From the cell containing the given text, extract its center point as [X, Y] coordinate. 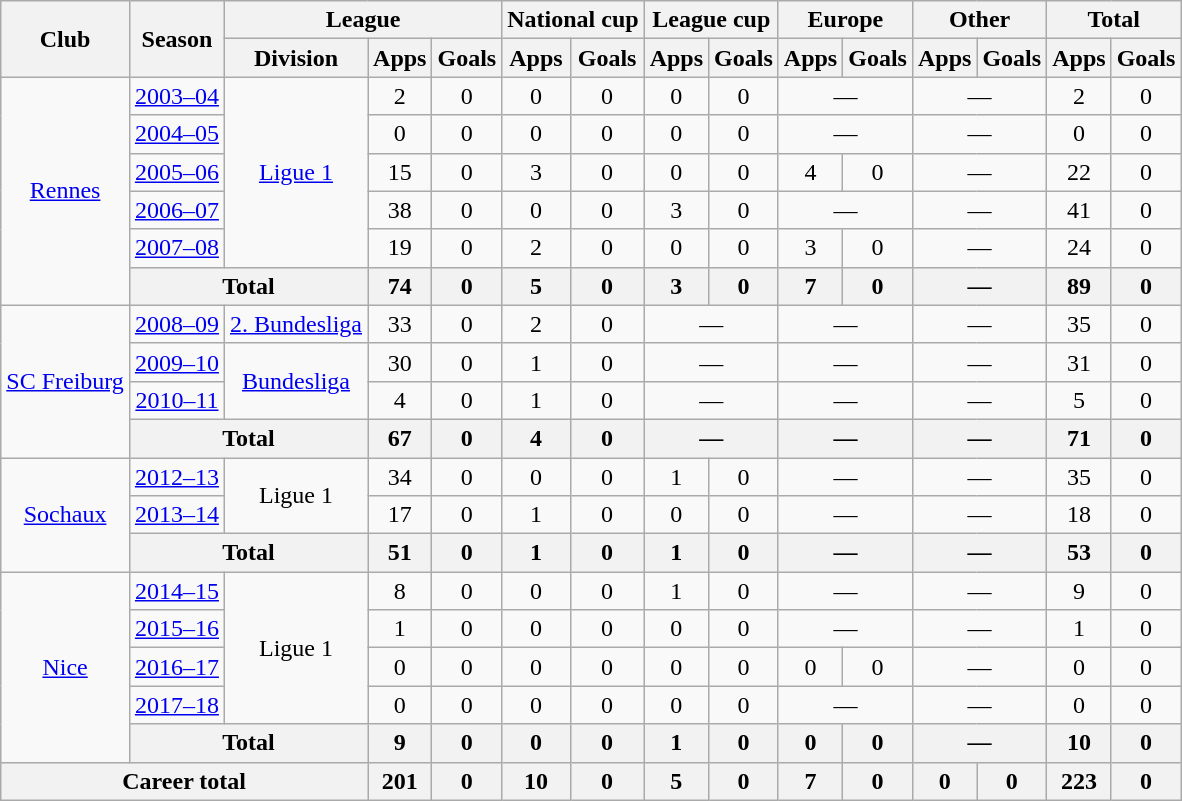
19 [400, 248]
53 [1079, 553]
51 [400, 553]
2016–17 [176, 667]
National cup [573, 20]
2017–18 [176, 705]
8 [400, 591]
31 [1079, 362]
74 [400, 286]
2010–11 [176, 400]
Rennes [66, 191]
Division [296, 58]
71 [1079, 438]
34 [400, 477]
18 [1079, 515]
2014–15 [176, 591]
Bundesliga [296, 381]
89 [1079, 286]
67 [400, 438]
41 [1079, 210]
2008–09 [176, 324]
2. Bundesliga [296, 324]
League [362, 20]
Other [979, 20]
Season [176, 39]
24 [1079, 248]
2013–14 [176, 515]
30 [400, 362]
Career total [184, 781]
Sochaux [66, 515]
2012–13 [176, 477]
201 [400, 781]
223 [1079, 781]
Europe [845, 20]
2006–07 [176, 210]
2005–06 [176, 172]
Club [66, 39]
SC Freiburg [66, 381]
17 [400, 515]
Nice [66, 667]
38 [400, 210]
2009–10 [176, 362]
League cup [711, 20]
2004–05 [176, 134]
15 [400, 172]
33 [400, 324]
2015–16 [176, 629]
2003–04 [176, 96]
2007–08 [176, 248]
22 [1079, 172]
